Locate the cell with the specified text and output its [X, Y] center coordinate. 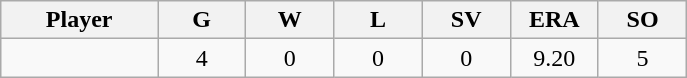
ERA [554, 20]
Player [80, 20]
SV [466, 20]
W [290, 20]
SO [642, 20]
9.20 [554, 58]
L [378, 20]
4 [202, 58]
5 [642, 58]
G [202, 20]
